Capture the cell that displays the provided text and extract its (x, y) central coordinate. 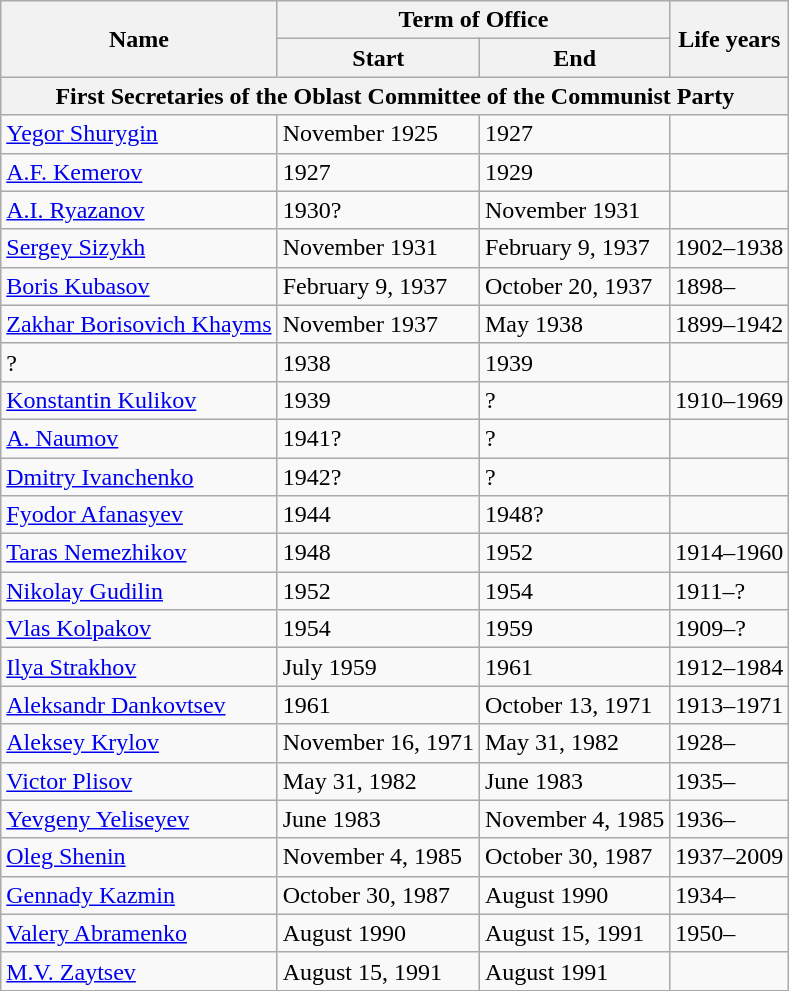
1898– (730, 286)
A. Naumov (139, 438)
1899–1942 (730, 324)
Term of Office (474, 20)
1928– (730, 743)
Start (378, 58)
1929 (574, 172)
Life years (730, 39)
Yegor Shurygin (139, 134)
Valery Abramenko (139, 933)
November 1925 (378, 134)
A.I. Ryazanov (139, 210)
1902–1938 (730, 248)
1930? (378, 210)
1913–1971 (730, 705)
1948 (378, 553)
October 20, 1937 (574, 286)
November 1937 (378, 324)
Boris Kubasov (139, 286)
1910–1969 (730, 400)
July 1959 (378, 667)
1942? (378, 477)
Fyodor Afanasyev (139, 515)
M.V. Zaytsev (139, 971)
Aleksey Krylov (139, 743)
Taras Nemezhikov (139, 553)
August 1991 (574, 971)
End (574, 58)
Nikolay Gudilin (139, 591)
Yevgeny Yeliseyev (139, 819)
1909–? (730, 629)
1948? (574, 515)
Gennady Kazmin (139, 895)
Oleg Shenin (139, 857)
A.F. Kemerov (139, 172)
1937–2009 (730, 857)
Vlas Kolpakov (139, 629)
1911–? (730, 591)
1934– (730, 895)
Ilya Strakhov (139, 667)
1936– (730, 819)
Konstantin Kulikov (139, 400)
May 1938 (574, 324)
1938 (378, 362)
October 13, 1971 (574, 705)
Aleksandr Dankovtsev (139, 705)
Name (139, 39)
1941? (378, 438)
Zakhar Borisovich Khayms (139, 324)
1950– (730, 933)
1935– (730, 781)
Victor Plisov (139, 781)
First Secretaries of the Oblast Committee of the Communist Party (395, 96)
Sergey Sizykh (139, 248)
1912–1984 (730, 667)
1944 (378, 515)
1914–1960 (730, 553)
1959 (574, 629)
Dmitry Ivanchenko (139, 477)
November 16, 1971 (378, 743)
